From the cell containing the given text, extract its center point as [x, y] coordinate. 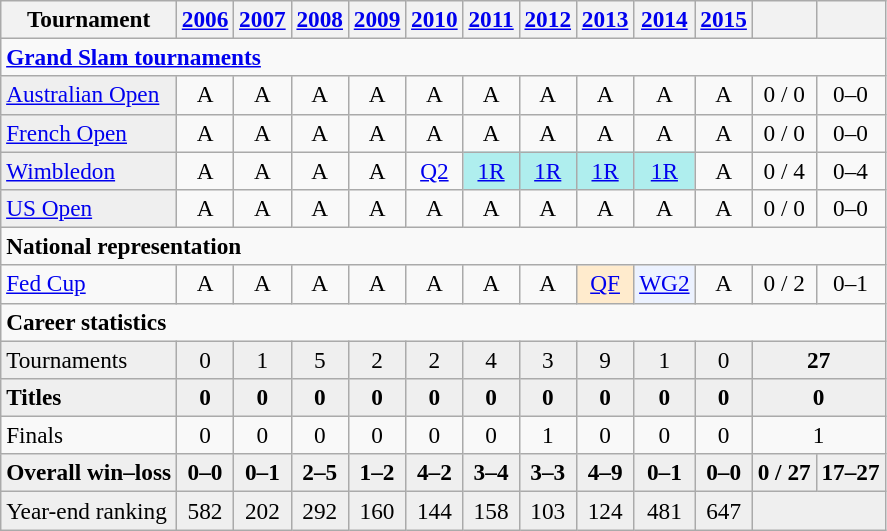
0 / 4 [784, 170]
5 [320, 359]
Tournaments [89, 359]
4–2 [434, 473]
Wimbledon [89, 170]
Q2 [434, 170]
Overall win–loss [89, 473]
582 [204, 510]
4 [491, 359]
0–4 [850, 170]
2015 [724, 19]
103 [548, 510]
French Open [89, 133]
2006 [204, 19]
Grand Slam tournaments [443, 57]
2011 [491, 19]
647 [724, 510]
3–4 [491, 473]
144 [434, 510]
27 [818, 359]
2009 [376, 19]
0 / 27 [784, 473]
481 [664, 510]
Finals [89, 435]
Tournament [89, 19]
17–27 [850, 473]
2007 [262, 19]
Year-end ranking [89, 510]
Career statistics [443, 322]
US Open [89, 208]
160 [376, 510]
Australian Open [89, 95]
124 [604, 510]
9 [604, 359]
WG2 [664, 284]
292 [320, 510]
2–5 [320, 473]
2008 [320, 19]
National representation [443, 246]
QF [604, 284]
3 [548, 359]
Titles [89, 397]
158 [491, 510]
2013 [604, 19]
2012 [548, 19]
4–9 [604, 473]
2014 [664, 19]
Fed Cup [89, 284]
0 / 2 [784, 284]
202 [262, 510]
3–3 [548, 473]
2010 [434, 19]
1–2 [376, 473]
